Capture the cell that displays the provided text and extract its (x, y) central coordinate. 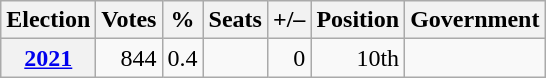
0 (288, 58)
+/– (288, 20)
10th (358, 58)
Election (48, 20)
Votes (129, 20)
2021 (48, 58)
% (182, 20)
Position (358, 20)
Seats (235, 20)
844 (129, 58)
0.4 (182, 58)
Government (475, 20)
